Find where the given text appears and provide that cell's center as [X, Y] coordinate. 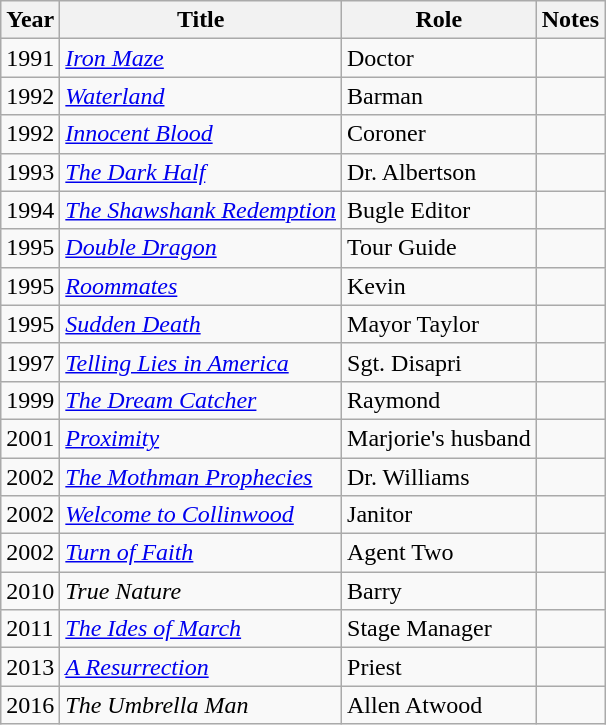
Marjorie's husband [440, 438]
1997 [30, 362]
Doctor [440, 58]
Double Dragon [201, 248]
2013 [30, 667]
Agent Two [440, 553]
The Mothman Prophecies [201, 477]
Title [201, 20]
Proximity [201, 438]
Notes [570, 20]
Tour Guide [440, 248]
Year [30, 20]
Coroner [440, 134]
Mayor Taylor [440, 324]
1993 [30, 172]
2010 [30, 591]
Turn of Faith [201, 553]
The Dream Catcher [201, 400]
2001 [30, 438]
Bugle Editor [440, 210]
2016 [30, 705]
Roommates [201, 286]
Waterland [201, 96]
Dr. Williams [440, 477]
Janitor [440, 515]
Iron Maze [201, 58]
Kevin [440, 286]
Barman [440, 96]
The Dark Half [201, 172]
The Ides of March [201, 629]
1991 [30, 58]
1994 [30, 210]
Welcome to Collinwood [201, 515]
True Nature [201, 591]
A Resurrection [201, 667]
Priest [440, 667]
Allen Atwood [440, 705]
Innocent Blood [201, 134]
The Umbrella Man [201, 705]
1999 [30, 400]
Raymond [440, 400]
Barry [440, 591]
Sgt. Disapri [440, 362]
Dr. Albertson [440, 172]
Sudden Death [201, 324]
Role [440, 20]
Stage Manager [440, 629]
The Shawshank Redemption [201, 210]
Telling Lies in America [201, 362]
2011 [30, 629]
